Find where the given text appears and provide that cell's center as [X, Y] coordinate. 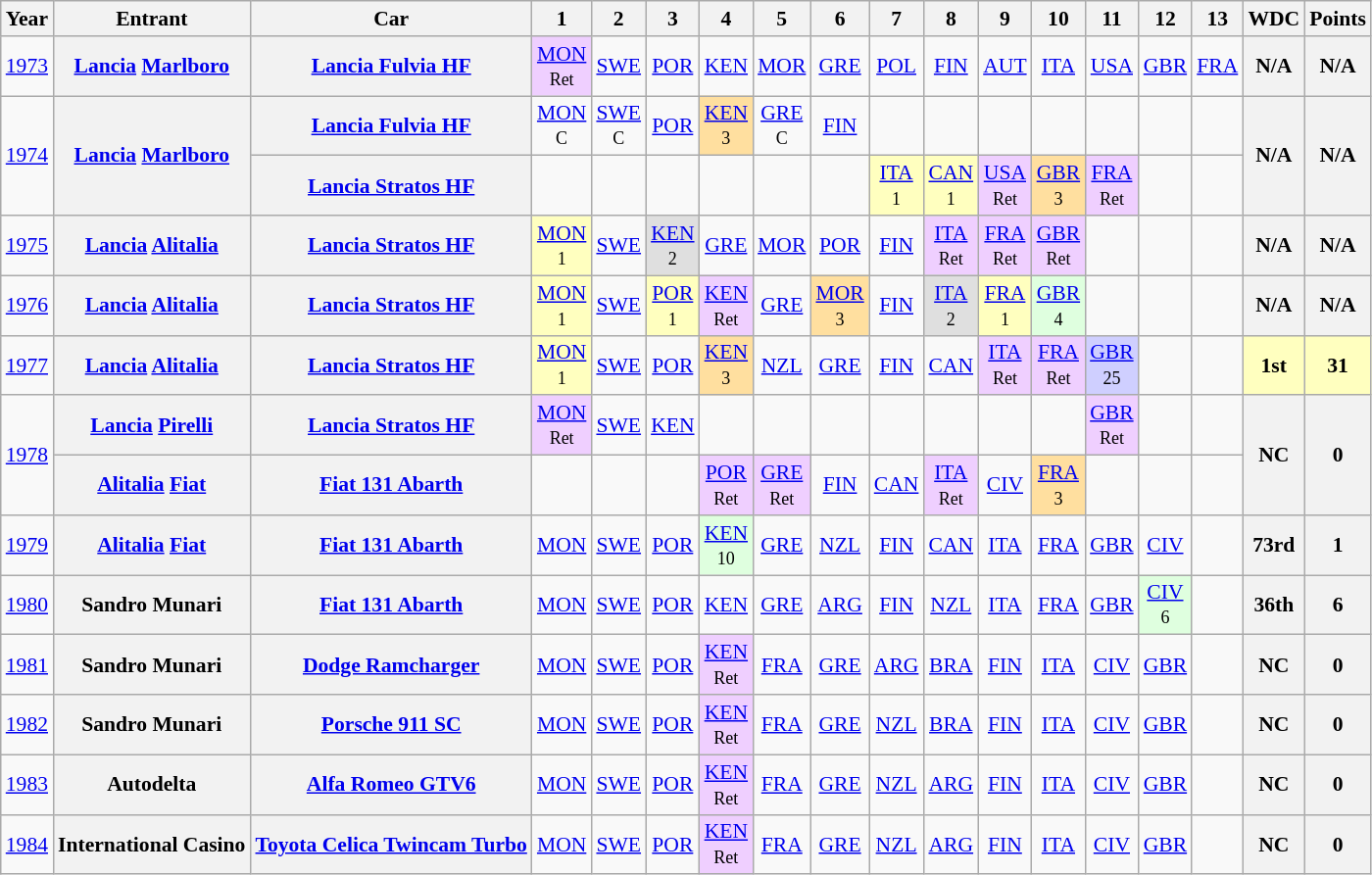
1979 [27, 545]
POR1 [672, 306]
36th [1274, 606]
1983 [27, 784]
Points [1338, 19]
Alfa Romeo GTV6 [390, 784]
1st [1274, 365]
SWEC [618, 125]
Year [27, 19]
GBR25 [1111, 365]
2 [618, 19]
1984 [27, 845]
Entrant [151, 19]
1980 [27, 606]
9 [1004, 19]
1976 [27, 306]
KEN2 [672, 245]
KEN10 [726, 545]
7 [897, 19]
FRA1 [1004, 306]
11 [1111, 19]
13 [1217, 19]
WDC [1274, 19]
MONC [563, 125]
Porsche 911 SC [390, 725]
31 [1338, 365]
Dodge Ramcharger [390, 664]
1978 [27, 456]
Toyota Celica Twincam Turbo [390, 845]
FRA3 [1058, 486]
1977 [27, 365]
3 [672, 19]
POL [897, 67]
Car [390, 19]
Autodelta [151, 784]
1981 [27, 664]
GBR4 [1058, 306]
1975 [27, 245]
GRERet [782, 486]
1982 [27, 725]
International Casino [151, 845]
GBR3 [1058, 186]
5 [782, 19]
CIV6 [1166, 606]
PORRet [726, 486]
ITA1 [897, 186]
8 [951, 19]
USA [1111, 67]
10 [1058, 19]
AUT [1004, 67]
1974 [27, 156]
73rd [1274, 545]
12 [1166, 19]
Lancia Pirelli [151, 425]
1973 [27, 67]
GREC [782, 125]
ITA2 [951, 306]
USARet [1004, 186]
MOR3 [839, 306]
CAN1 [951, 186]
4 [726, 19]
